Extract the [X, Y] coordinate from the center of the cell holding the provided text.  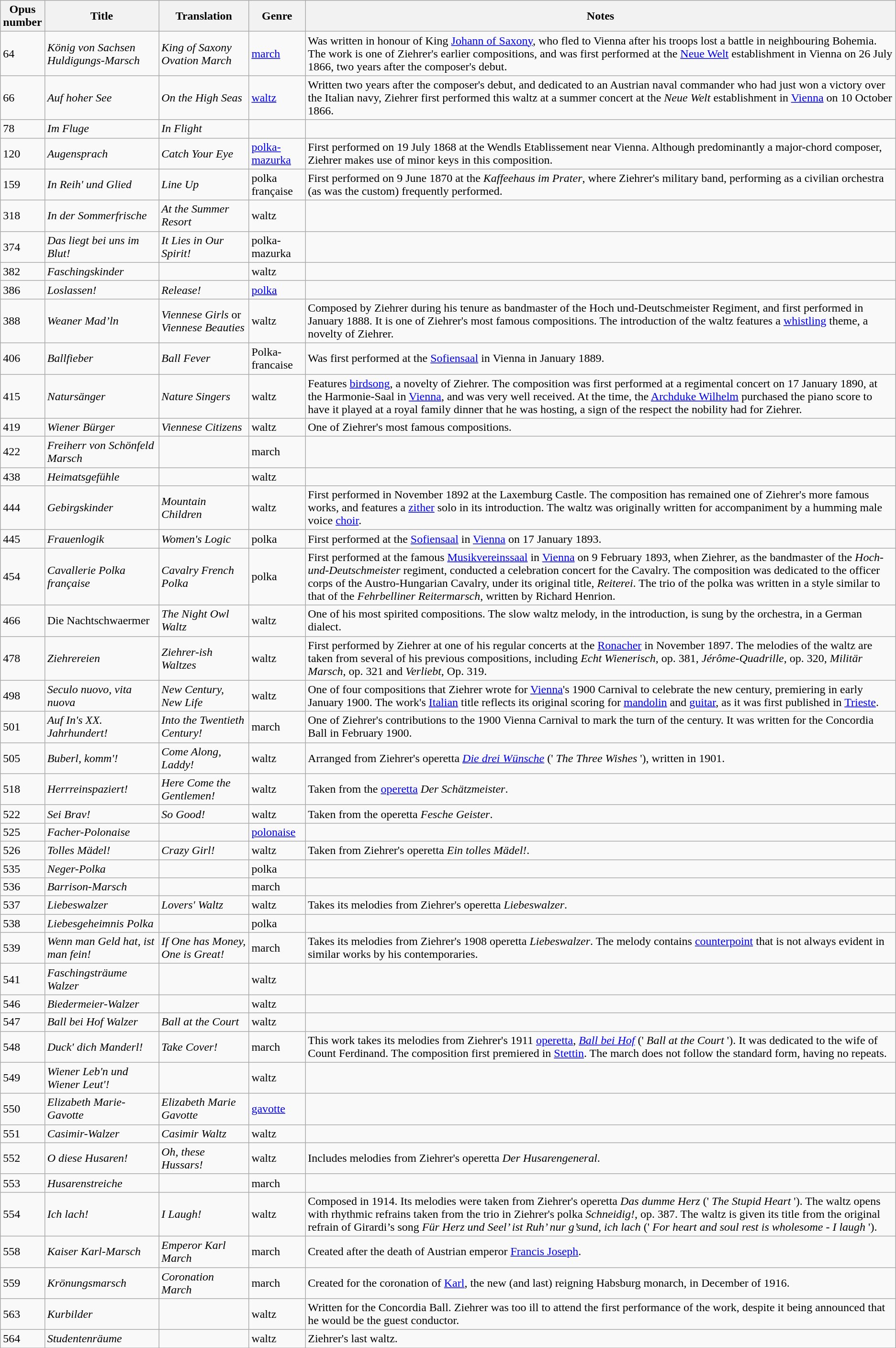
Krönungsmarsch [101, 1283]
374 [22, 247]
Women's Logic [204, 539]
King of Saxony Ovation March [204, 54]
One of Ziehrer's contributions to the 1900 Vienna Carnival to mark the turn of the century. It was written for the Concordia Ball in February 1900. [601, 727]
One of his most spirited compositions. The slow waltz melody, in the introduction, is sung by the orchestra, in a German dialect. [601, 620]
505 [22, 758]
Takes its melodies from Ziehrer's operetta Liebeswalzer. [601, 905]
Barrison-Marsch [101, 887]
564 [22, 1339]
547 [22, 1022]
Genre [277, 16]
551 [22, 1134]
Ballfieber [101, 358]
Cavallerie Polka française [101, 576]
538 [22, 923]
New Century, New Life [204, 696]
Herrreinspaziert! [101, 789]
Notes [601, 16]
Casimir-Walzer [101, 1134]
So Good! [204, 814]
Translation [204, 16]
In Flight [204, 129]
Kurbilder [101, 1314]
Liebeswalzer [101, 905]
541 [22, 979]
546 [22, 1004]
Catch Your Eye [204, 153]
537 [22, 905]
518 [22, 789]
Heimatsgefühle [101, 477]
Weaner Mad’ln [101, 321]
539 [22, 948]
525 [22, 832]
550 [22, 1109]
One of Ziehrer's most famous compositions. [601, 427]
Husarenstreiche [101, 1183]
Augensprach [101, 153]
Take Cover! [204, 1046]
Lovers' Waltz [204, 905]
Elizabeth Marie Gavotte [204, 1109]
438 [22, 477]
501 [22, 727]
Frauenlogik [101, 539]
In der Sommerfrische [101, 215]
454 [22, 576]
Buberl, komm'! [101, 758]
Crazy Girl! [204, 850]
Ball Fever [204, 358]
Ball at the Court [204, 1022]
At the Summer Resort [204, 215]
Ziehrer's last waltz. [601, 1339]
Im Fluge [101, 129]
526 [22, 850]
Freiherr von Schönfeld Marsch [101, 452]
Faschingskinder [101, 271]
Includes melodies from Ziehrer's operetta Der Husarengeneral. [601, 1158]
If One has Money, One is Great! [204, 948]
Ball bei Hof Walzer [101, 1022]
159 [22, 185]
polonaise [277, 832]
535 [22, 869]
I Laugh! [204, 1214]
Come Along, Laddy! [204, 758]
Ziehrereien [101, 658]
Liebesgeheimnis Polka [101, 923]
318 [22, 215]
Natursänger [101, 396]
552 [22, 1158]
Das liegt bei uns im Blut! [101, 247]
polka française [277, 185]
382 [22, 271]
478 [22, 658]
Elizabeth Marie-Gavotte [101, 1109]
In Reih' und Glied [101, 185]
548 [22, 1046]
558 [22, 1251]
Studentenräume [101, 1339]
Line Up [204, 185]
Loslassen! [101, 290]
Casimir Waltz [204, 1134]
554 [22, 1214]
Wenn man Geld hat, ist man fein! [101, 948]
120 [22, 153]
406 [22, 358]
78 [22, 129]
The Night Owl Waltz [204, 620]
gavotte [277, 1109]
Cavalry French Polka [204, 576]
Polka-francaise [277, 358]
415 [22, 396]
Duck' dich Manderl! [101, 1046]
Title [101, 16]
422 [22, 452]
Neger-Polka [101, 869]
Created for the coronation of Karl, the new (and last) reigning Habsburg monarch, in December of 1916. [601, 1283]
Oh, these Hussars! [204, 1158]
388 [22, 321]
Die Nachtschwaermer [101, 620]
Taken from the operetta Fesche Geister. [601, 814]
Facher-Polonaise [101, 832]
Coronation March [204, 1283]
Emperor Karl March [204, 1251]
Auf hoher See [101, 98]
466 [22, 620]
419 [22, 427]
Mountain Children [204, 508]
Into the Twentieth Century! [204, 727]
Biedermeier-Walzer [101, 1004]
It Lies in Our Spirit! [204, 247]
386 [22, 290]
64 [22, 54]
Opus number [22, 16]
First performed at the Sofiensaal in Vienna on 17 January 1893. [601, 539]
Was first performed at the Sofiensaal in Vienna in January 1889. [601, 358]
66 [22, 98]
498 [22, 696]
On the High Seas [204, 98]
553 [22, 1183]
536 [22, 887]
Arranged from Ziehrer's operetta Die drei Wünsche (' The Three Wishes '), written in 1901. [601, 758]
Taken from the operetta Der Schätzmeister. [601, 789]
Release! [204, 290]
Seculo nuovo, vita nuova [101, 696]
Here Come the Gentlemen! [204, 789]
Created after the death of Austrian emperor Francis Joseph. [601, 1251]
Faschingsträume Walzer [101, 979]
445 [22, 539]
König von Sachsen Huldigungs-Marsch [101, 54]
444 [22, 508]
Auf In's XX. Jahrhundert! [101, 727]
Viennese Citizens [204, 427]
Taken from Ziehrer's operetta Ein tolles Mädel!. [601, 850]
Wiener Bürger [101, 427]
Ich lach! [101, 1214]
563 [22, 1314]
Wiener Leb'n und Wiener Leut'! [101, 1078]
Viennese Girls or Viennese Beauties [204, 321]
522 [22, 814]
Ziehrer-ish Waltzes [204, 658]
559 [22, 1283]
Sei Brav! [101, 814]
Kaiser Karl-Marsch [101, 1251]
549 [22, 1078]
Nature Singers [204, 396]
Gebirgskinder [101, 508]
Tolles Mädel! [101, 850]
O diese Husaren! [101, 1158]
